Detect which cell encompasses the target text, then output its (X, Y) center coordinate. 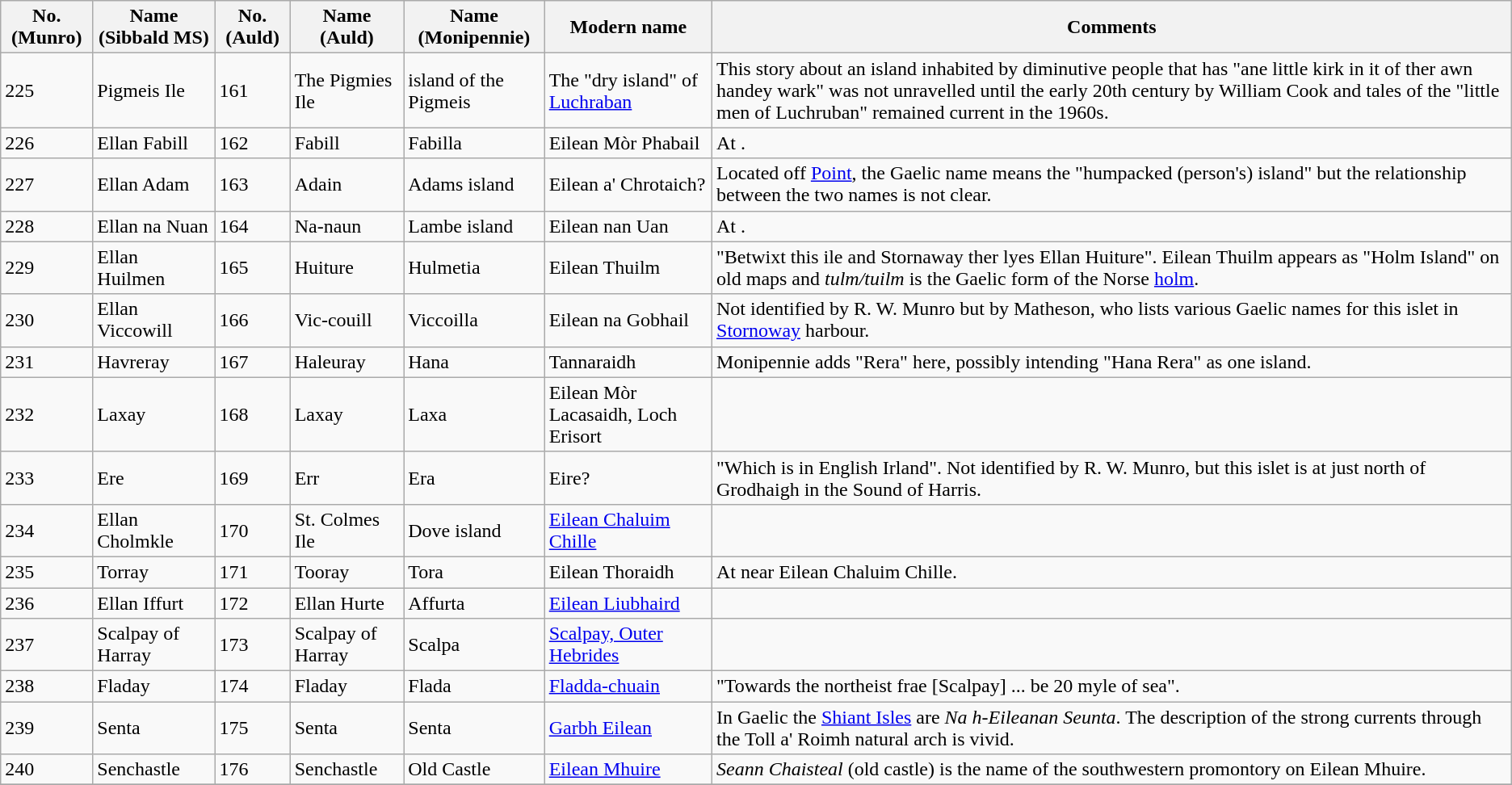
Adams island (474, 184)
175 (252, 728)
231 (47, 362)
At near Eilean Chaluim Chille. (1112, 572)
Eilean Mòr Phabail (628, 143)
174 (252, 686)
171 (252, 572)
No. (Auld) (252, 27)
Modern name (628, 27)
Havreray (153, 362)
Eilean na Gobhail (628, 320)
Torray (153, 572)
235 (47, 572)
Laxa (474, 414)
173 (252, 644)
Ellan Hurte (347, 603)
164 (252, 226)
Fladda-chuain (628, 686)
Na-naun (347, 226)
Ellan Huilmen (153, 268)
Ellan Iffurt (153, 603)
In Gaelic the Shiant Isles are Na h-Eileanan Seunta. The description of the strong currents through the Toll a' Roimh natural arch is vivid. (1112, 728)
The "dry island" of Luchraban (628, 90)
162 (252, 143)
228 (47, 226)
168 (252, 414)
St. Colmes Ile (347, 530)
176 (252, 770)
Tora (474, 572)
Scalpay, Outer Hebrides (628, 644)
Ellan Adam (153, 184)
236 (47, 603)
237 (47, 644)
Viccoilla (474, 320)
Fabill (347, 143)
The Pigmies Ile (347, 90)
Name (Auld) (347, 27)
238 (47, 686)
163 (252, 184)
Ere (153, 478)
Name (Monipennie) (474, 27)
Eire? (628, 478)
Old Castle (474, 770)
"Which is in English Irland". Not identified by R. W. Munro, but this islet is at just north of Grodhaigh in the Sound of Harris. (1112, 478)
Fabilla (474, 143)
Ellan Cholmkle (153, 530)
Hana (474, 362)
island of the Pigmeis (474, 90)
Dove island (474, 530)
232 (47, 414)
166 (252, 320)
Adain (347, 184)
233 (47, 478)
239 (47, 728)
234 (47, 530)
Ellan Viccowill (153, 320)
Eilean Chaluim Chille (628, 530)
Eilean Liubhaird (628, 603)
Monipennie adds "Rera" here, possibly intending "Hana Rera" as one island. (1112, 362)
Haleuray (347, 362)
Lambe island (474, 226)
Ellan Fabill (153, 143)
Not identified by R. W. Munro but by Matheson, who lists various Gaelic names for this islet in Stornoway harbour. (1112, 320)
240 (47, 770)
Huiture (347, 268)
Name (Sibbald MS) (153, 27)
Pigmeis Ile (153, 90)
Seann Chaisteal (old castle) is the name of the southwestern promontory on Eilean Mhuire. (1112, 770)
Tannaraidh (628, 362)
"Towards the northeist frae [Scalpay] ... be 20 myle of sea". (1112, 686)
167 (252, 362)
Eilean Thuilm (628, 268)
No. (Munro) (47, 27)
Vic-couill (347, 320)
230 (47, 320)
Eilean Mòr Lacasaidh, Loch Erisort (628, 414)
165 (252, 268)
170 (252, 530)
225 (47, 90)
226 (47, 143)
Eilean nan Uan (628, 226)
227 (47, 184)
Hulmetia (474, 268)
Garbh Eilean (628, 728)
Ellan na Nuan (153, 226)
Comments (1112, 27)
Eilean Mhuire (628, 770)
Scalpa (474, 644)
Eilean a' Chrotaich? (628, 184)
172 (252, 603)
Flada (474, 686)
Err (347, 478)
Tooray (347, 572)
Eilean Thoraidh (628, 572)
169 (252, 478)
Located off Point, the Gaelic name means the "humpacked (person's) island" but the relationship between the two names is not clear. (1112, 184)
161 (252, 90)
229 (47, 268)
Affurta (474, 603)
Era (474, 478)
